Capture the cell that displays the provided text and extract its (X, Y) central coordinate. 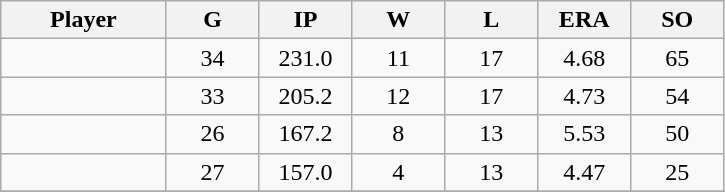
167.2 (306, 134)
L (492, 20)
IP (306, 20)
Player (84, 20)
4.47 (584, 172)
27 (212, 172)
8 (398, 134)
50 (678, 134)
26 (212, 134)
12 (398, 96)
33 (212, 96)
4.73 (584, 96)
4.68 (584, 58)
65 (678, 58)
205.2 (306, 96)
25 (678, 172)
231.0 (306, 58)
ERA (584, 20)
W (398, 20)
G (212, 20)
54 (678, 96)
11 (398, 58)
4 (398, 172)
34 (212, 58)
157.0 (306, 172)
SO (678, 20)
5.53 (584, 134)
